Output the (X, Y) coordinate of the center of the cell containing the given text.  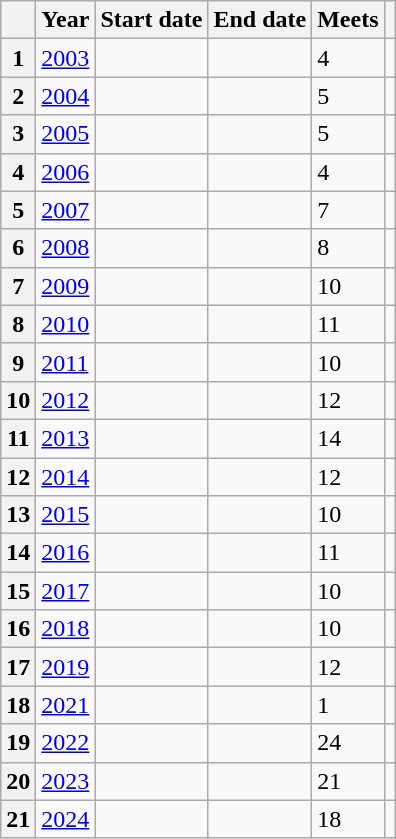
2012 (66, 400)
2017 (66, 591)
2004 (66, 96)
2019 (66, 667)
2016 (66, 553)
6 (18, 248)
2010 (66, 324)
13 (18, 515)
Start date (152, 20)
9 (18, 362)
2024 (66, 819)
17 (18, 667)
2015 (66, 515)
2014 (66, 477)
2022 (66, 743)
Meets (348, 20)
2006 (66, 172)
2008 (66, 248)
16 (18, 629)
24 (348, 743)
2013 (66, 438)
2005 (66, 134)
Year (66, 20)
2003 (66, 58)
2009 (66, 286)
End date (260, 20)
15 (18, 591)
20 (18, 781)
3 (18, 134)
19 (18, 743)
2023 (66, 781)
2018 (66, 629)
2011 (66, 362)
2021 (66, 705)
2007 (66, 210)
2 (18, 96)
